Extract the [x, y] coordinate from the center of the cell holding the provided text.  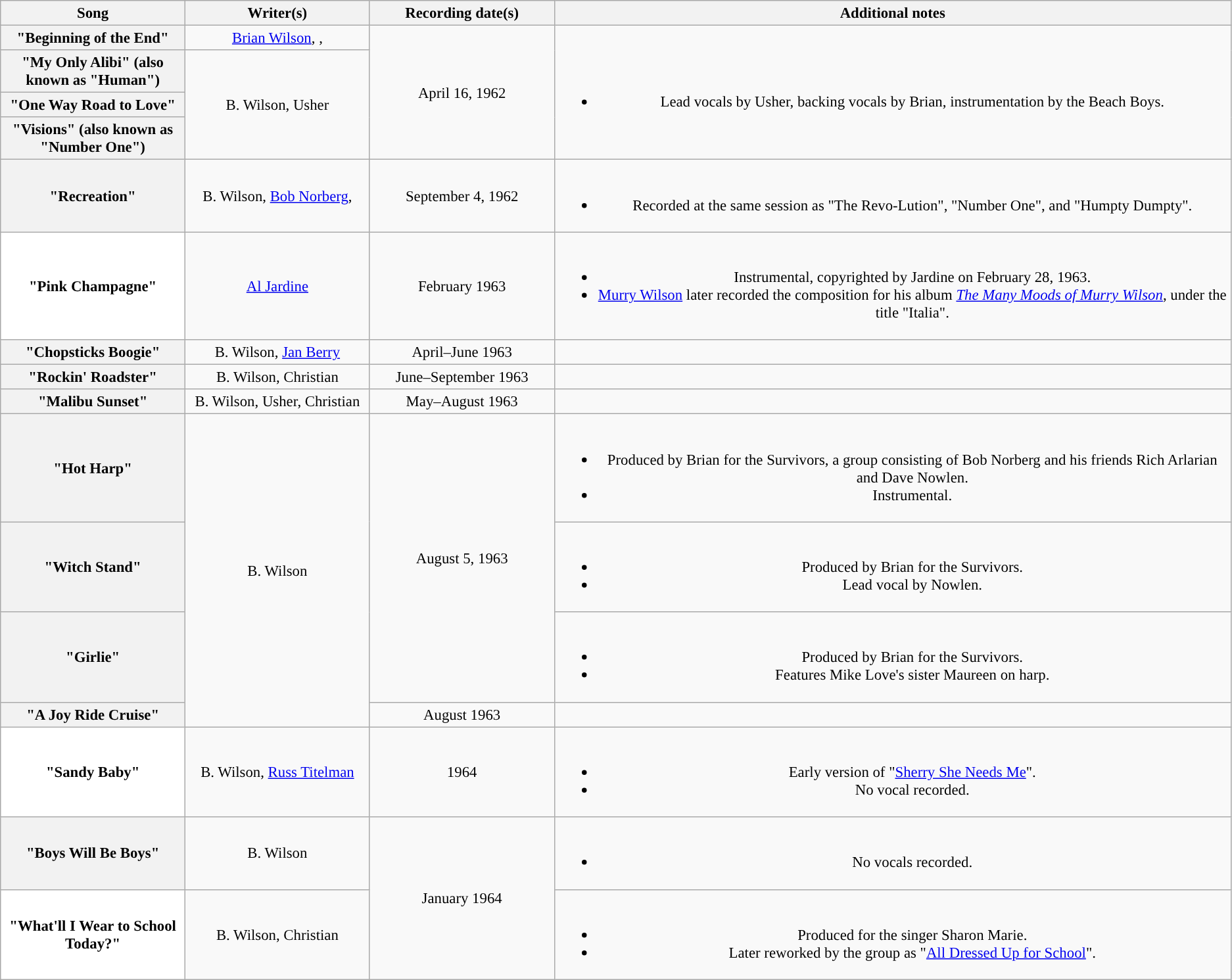
April–June 1963 [462, 352]
Song [93, 13]
"My Only Alibi" (also known as "Human") [93, 71]
B. Wilson, Usher, Christian [277, 402]
Al Jardine [277, 286]
April 16, 1962 [462, 93]
Recorded at the same session as "The Revo-Lution", "Number One", and "Humpty Dumpty". [893, 196]
B. Wilson, Russ Titelman [277, 772]
February 1963 [462, 286]
Produced by Brian for the Survivors, a group consisting of Bob Norberg and his friends Rich Arlarian and Dave Nowlen.Instrumental. [893, 468]
August 5, 1963 [462, 558]
Additional notes [893, 13]
"Sandy Baby" [93, 772]
August 1963 [462, 714]
Brian Wilson, , [277, 38]
"Chopsticks Boogie" [93, 352]
Recording date(s) [462, 13]
"Recreation" [93, 196]
B. Wilson, Jan Berry [277, 352]
"What'll I Wear to School Today?" [93, 935]
B. Wilson, Bob Norberg, [277, 196]
Writer(s) [277, 13]
"Rockin' Roadster" [93, 377]
Produced by Brian for the Survivors.Features Mike Love's sister Maureen on harp. [893, 657]
1964 [462, 772]
Produced by Brian for the Survivors.Lead vocal by Nowlen. [893, 567]
"Boys Will Be Boys" [93, 853]
B. Wilson, Usher [277, 105]
Produced for the singer Sharon Marie.Later reworked by the group as "All Dressed Up for School". [893, 935]
January 1964 [462, 898]
"Beginning of the End" [93, 38]
May–August 1963 [462, 402]
"One Way Road to Love" [93, 105]
September 4, 1962 [462, 196]
"Witch Stand" [93, 567]
"Girlie" [93, 657]
"A Joy Ride Cruise" [93, 714]
Early version of "Sherry She Needs Me".No vocal recorded. [893, 772]
"Malibu Sunset" [93, 402]
"Pink Champagne" [93, 286]
"Hot Harp" [93, 468]
No vocals recorded. [893, 853]
"Visions" (also known as "Number One") [93, 138]
June–September 1963 [462, 377]
Lead vocals by Usher, backing vocals by Brian, instrumentation by the Beach Boys. [893, 93]
